Locate the cell with the specified text and output its (x, y) center coordinate. 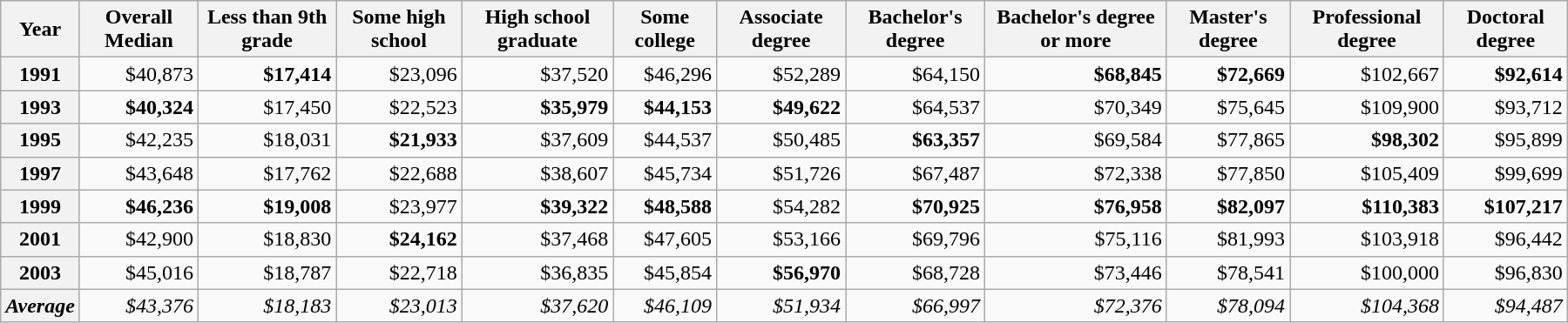
Doctoral degree (1505, 30)
$69,584 (1077, 140)
$44,153 (666, 107)
$22,523 (399, 107)
$35,979 (537, 107)
$77,865 (1228, 140)
$43,376 (139, 306)
$67,487 (916, 173)
$23,977 (399, 206)
$82,097 (1228, 206)
Less than 9th grade (267, 30)
$36,835 (537, 273)
$37,609 (537, 140)
$45,854 (666, 273)
$44,537 (666, 140)
Some high school (399, 30)
$95,899 (1505, 140)
$77,850 (1228, 173)
$107,217 (1505, 206)
$39,322 (537, 206)
Master's degree (1228, 30)
2001 (40, 239)
$17,450 (267, 107)
Associate degree (781, 30)
1999 (40, 206)
$93,712 (1505, 107)
$92,614 (1505, 74)
$102,667 (1368, 74)
$18,183 (267, 306)
$100,000 (1368, 273)
Professional degree (1368, 30)
$45,016 (139, 273)
$98,302 (1368, 140)
$37,520 (537, 74)
$42,235 (139, 140)
$54,282 (781, 206)
$48,588 (666, 206)
$78,094 (1228, 306)
$38,607 (537, 173)
$109,900 (1368, 107)
$49,622 (781, 107)
Some college (666, 30)
$51,934 (781, 306)
$43,648 (139, 173)
$64,150 (916, 74)
$17,414 (267, 74)
$46,109 (666, 306)
$18,787 (267, 273)
$75,116 (1077, 239)
$73,446 (1077, 273)
$42,900 (139, 239)
$21,933 (399, 140)
$46,236 (139, 206)
High school graduate (537, 30)
Bachelor's degree or more (1077, 30)
$69,796 (916, 239)
Bachelor's degree (916, 30)
$70,349 (1077, 107)
$46,296 (666, 74)
$76,958 (1077, 206)
$70,925 (916, 206)
Average (40, 306)
$40,873 (139, 74)
$18,031 (267, 140)
$72,669 (1228, 74)
$81,993 (1228, 239)
$52,289 (781, 74)
1993 (40, 107)
$72,376 (1077, 306)
$51,726 (781, 173)
$23,013 (399, 306)
$53,166 (781, 239)
$105,409 (1368, 173)
$103,918 (1368, 239)
$18,830 (267, 239)
$96,830 (1505, 273)
$24,162 (399, 239)
$96,442 (1505, 239)
$45,734 (666, 173)
$68,728 (916, 273)
$63,357 (916, 140)
1997 (40, 173)
$19,008 (267, 206)
$72,338 (1077, 173)
$78,541 (1228, 273)
$110,383 (1368, 206)
$47,605 (666, 239)
$56,970 (781, 273)
$22,718 (399, 273)
$66,997 (916, 306)
$37,620 (537, 306)
$17,762 (267, 173)
$40,324 (139, 107)
$50,485 (781, 140)
$104,368 (1368, 306)
$23,096 (399, 74)
$75,645 (1228, 107)
Year (40, 30)
2003 (40, 273)
$94,487 (1505, 306)
1991 (40, 74)
Overall Median (139, 30)
$68,845 (1077, 74)
$22,688 (399, 173)
$64,537 (916, 107)
$99,699 (1505, 173)
$37,468 (537, 239)
1995 (40, 140)
